Detect which cell encompasses the target text, then output its (x, y) center coordinate. 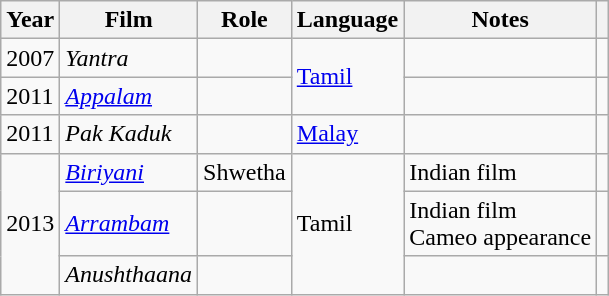
Indian film (500, 172)
Biriyani (129, 172)
Indian filmCameo appearance (500, 224)
Role (245, 20)
Language (347, 20)
Pak Kaduk (129, 134)
Yantra (129, 58)
Shwetha (245, 172)
Year (30, 20)
2007 (30, 58)
2013 (30, 224)
Anushthaana (129, 275)
Malay (347, 134)
Arrambam (129, 224)
Notes (500, 20)
Appalam (129, 96)
Film (129, 20)
